Provide the (x, y) coordinate of the cell's center where the given text is located.  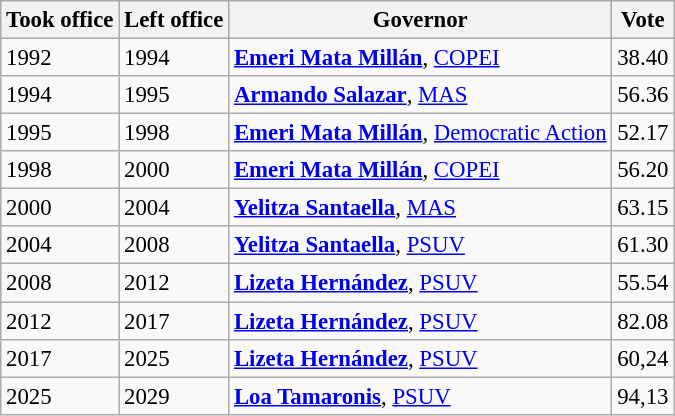
Yelitza Santaella, MAS (420, 208)
Left office (174, 20)
Yelitza Santaella, PSUV (420, 245)
52.17 (643, 133)
55.54 (643, 283)
56.36 (643, 95)
Governor (420, 20)
Loa Tamaronis, PSUV (420, 396)
Armando Salazar, MAS (420, 95)
Vote (643, 20)
61.30 (643, 245)
60,24 (643, 358)
94,13 (643, 396)
1992 (60, 58)
82.08 (643, 321)
Took office (60, 20)
Emeri Mata Millán, Democratic Action (420, 133)
56.20 (643, 170)
38.40 (643, 58)
63.15 (643, 208)
2029 (174, 396)
